Detect which cell encompasses the target text, then output its (x, y) center coordinate. 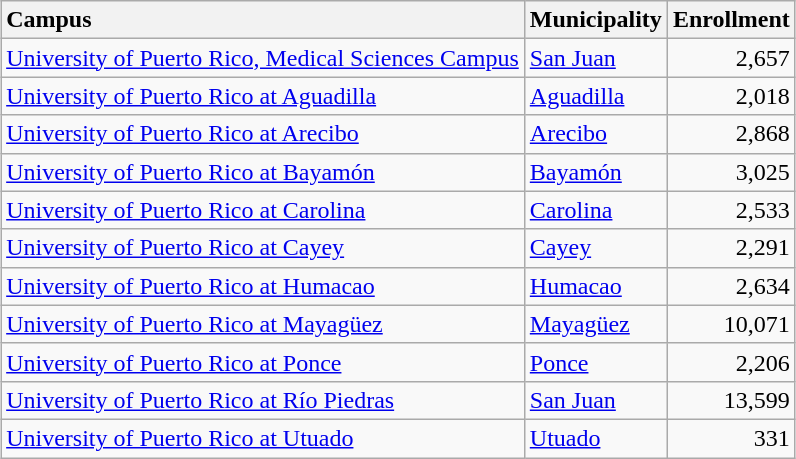
2,291 (731, 248)
University of Puerto Rico at Ponce (263, 362)
University of Puerto Rico at Bayamón (263, 172)
Arecibo (596, 134)
Municipality (596, 20)
Ponce (596, 362)
University of Puerto Rico at Humacao (263, 286)
Cayey (596, 248)
Humacao (596, 286)
2,634 (731, 286)
University of Puerto Rico at Río Piedras (263, 400)
331 (731, 438)
2,657 (731, 58)
Aguadilla (596, 96)
University of Puerto Rico at Mayagüez (263, 324)
13,599 (731, 400)
2,018 (731, 96)
University of Puerto Rico at Arecibo (263, 134)
10,071 (731, 324)
Enrollment (731, 20)
Campus (263, 20)
2,206 (731, 362)
University of Puerto Rico, Medical Sciences Campus (263, 58)
2,533 (731, 210)
Carolina (596, 210)
University of Puerto Rico at Utuado (263, 438)
University of Puerto Rico at Carolina (263, 210)
University of Puerto Rico at Aguadilla (263, 96)
2,868 (731, 134)
Bayamón (596, 172)
Mayagüez (596, 324)
3,025 (731, 172)
Utuado (596, 438)
University of Puerto Rico at Cayey (263, 248)
